Locate the cell with the specified text and output its [X, Y] center coordinate. 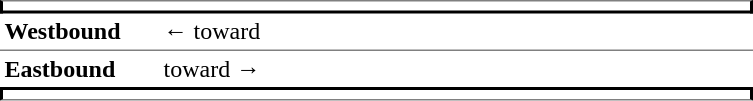
Eastbound [80, 69]
toward → [456, 69]
Westbound [80, 33]
← toward [456, 33]
